Search for the cell housing the specified text and yield its (x, y) center coordinate. 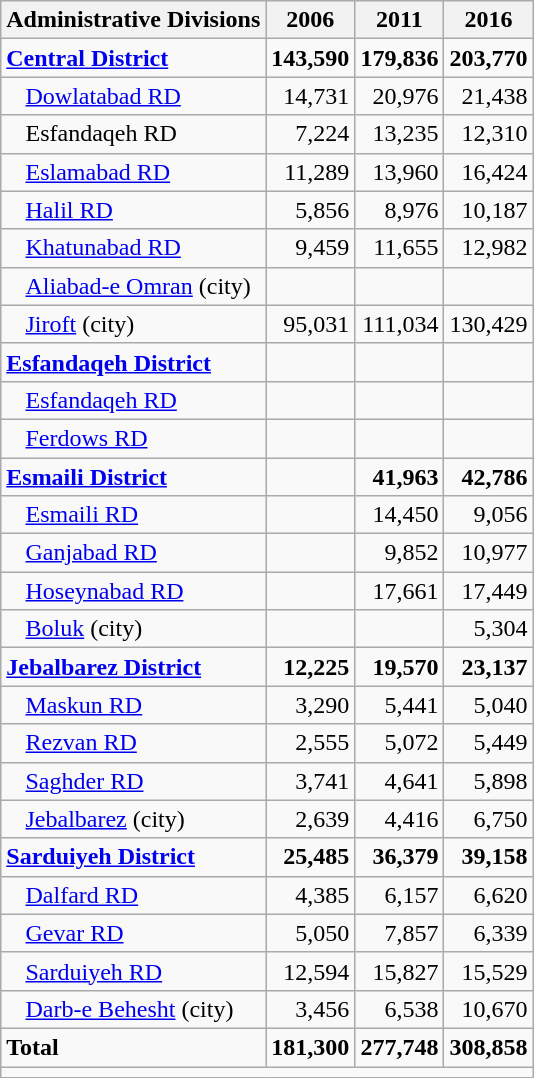
19,570 (400, 667)
203,770 (488, 58)
11,655 (400, 248)
15,827 (400, 971)
Dalfard RD (134, 895)
4,385 (310, 895)
2006 (310, 20)
Aliabad-e Omran (city) (134, 286)
7,857 (400, 933)
Jebalbarez (city) (134, 819)
Maskun RD (134, 705)
5,040 (488, 705)
20,976 (400, 96)
36,379 (400, 857)
12,982 (488, 248)
5,449 (488, 743)
11,289 (310, 172)
8,976 (400, 210)
21,438 (488, 96)
6,538 (400, 1009)
Dowlatabad RD (134, 96)
Esmaili RD (134, 515)
12,594 (310, 971)
9,056 (488, 515)
4,416 (400, 819)
3,456 (310, 1009)
9,459 (310, 248)
308,858 (488, 1047)
17,449 (488, 591)
4,641 (400, 781)
16,424 (488, 172)
Ferdows RD (134, 438)
6,157 (400, 895)
181,300 (310, 1047)
6,339 (488, 933)
2016 (488, 20)
3,741 (310, 781)
12,225 (310, 667)
5,898 (488, 781)
Hoseynabad RD (134, 591)
Jebalbarez District (134, 667)
5,072 (400, 743)
6,750 (488, 819)
Esfandaqeh District (134, 362)
10,670 (488, 1009)
Jiroft (city) (134, 324)
Eslamabad RD (134, 172)
Ganjabad RD (134, 553)
2011 (400, 20)
Central District (134, 58)
10,187 (488, 210)
5,441 (400, 705)
179,836 (400, 58)
17,661 (400, 591)
Administrative Divisions (134, 20)
5,050 (310, 933)
13,235 (400, 134)
15,529 (488, 971)
13,960 (400, 172)
10,977 (488, 553)
Total (134, 1047)
277,748 (400, 1047)
Halil RD (134, 210)
130,429 (488, 324)
9,852 (400, 553)
Darb-e Behesht (city) (134, 1009)
5,856 (310, 210)
143,590 (310, 58)
6,620 (488, 895)
12,310 (488, 134)
42,786 (488, 477)
7,224 (310, 134)
Esmaili District (134, 477)
3,290 (310, 705)
Gevar RD (134, 933)
Sarduiyeh RD (134, 971)
25,485 (310, 857)
41,963 (400, 477)
39,158 (488, 857)
2,639 (310, 819)
Rezvan RD (134, 743)
Khatunabad RD (134, 248)
14,731 (310, 96)
Saghder RD (134, 781)
2,555 (310, 743)
111,034 (400, 324)
14,450 (400, 515)
95,031 (310, 324)
23,137 (488, 667)
Sarduiyeh District (134, 857)
Boluk (city) (134, 629)
5,304 (488, 629)
